For the text-containing cell, return its midpoint in (X, Y) coordinate format. 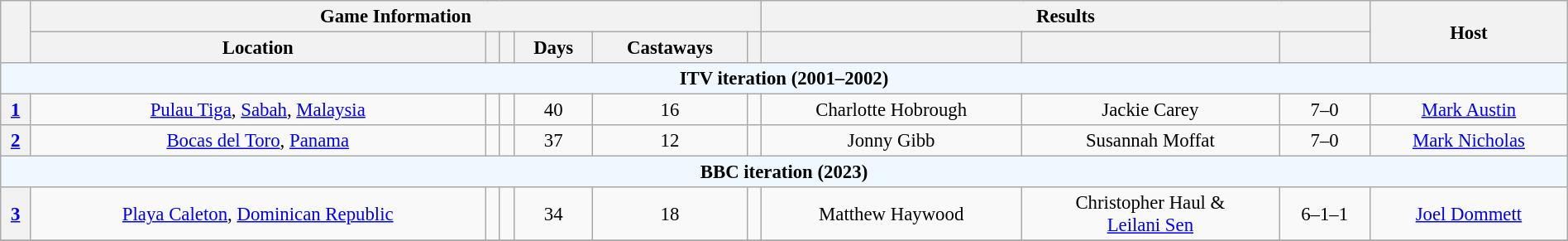
37 (553, 141)
6–1–1 (1325, 214)
16 (670, 110)
Bocas del Toro, Panama (258, 141)
34 (553, 214)
2 (16, 141)
Location (258, 48)
Jackie Carey (1150, 110)
Christopher Haul &Leilani Sen (1150, 214)
Jonny Gibb (892, 141)
Matthew Haywood (892, 214)
Days (553, 48)
12 (670, 141)
Results (1065, 17)
Joel Dommett (1469, 214)
Susannah Moffat (1150, 141)
Game Information (396, 17)
1 (16, 110)
40 (553, 110)
Pulau Tiga, Sabah, Malaysia (258, 110)
18 (670, 214)
BBC iteration (2023) (784, 172)
Playa Caleton, Dominican Republic (258, 214)
Castaways (670, 48)
3 (16, 214)
Charlotte Hobrough (892, 110)
Mark Austin (1469, 110)
ITV iteration (2001–2002) (784, 79)
Host (1469, 31)
Mark Nicholas (1469, 141)
